Output the [X, Y] coordinate of the center of the cell containing the given text.  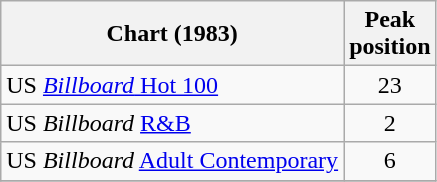
2 [390, 123]
US Billboard Adult Contemporary [172, 161]
US Billboard R&B [172, 123]
Peakposition [390, 34]
6 [390, 161]
Chart (1983) [172, 34]
23 [390, 85]
US Billboard Hot 100 [172, 85]
